Return the [x, y] coordinate for the center point of the cell that contains the specified text.  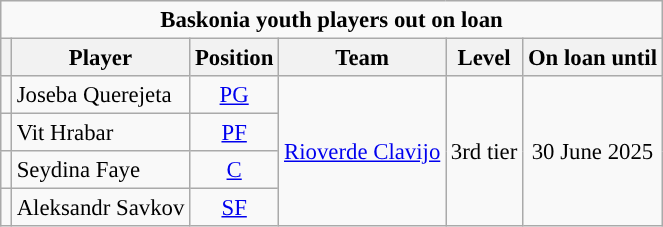
SF [234, 208]
3rd tier [484, 151]
Baskonia youth players out on loan [332, 20]
Player [100, 58]
Team [362, 58]
C [234, 170]
Position [234, 58]
Level [484, 58]
Joseba Querejeta [100, 95]
Aleksandr Savkov [100, 208]
Vit Hrabar [100, 133]
PG [234, 95]
Rioverde Clavijo [362, 151]
PF [234, 133]
30 June 2025 [593, 151]
On loan until [593, 58]
Seydina Faye [100, 170]
